Pinpoint the cell where the given text exists, returning its [x, y] midpoint coordinate. 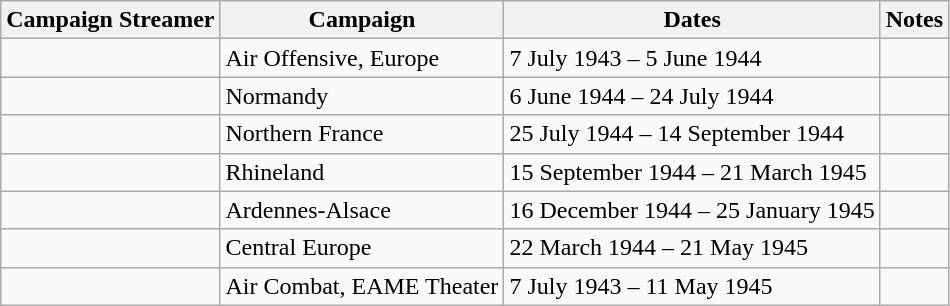
Campaign Streamer [110, 20]
Ardennes-Alsace [362, 210]
Northern France [362, 134]
Dates [692, 20]
Notes [914, 20]
7 July 1943 – 11 May 1945 [692, 286]
Central Europe [362, 248]
7 July 1943 – 5 June 1944 [692, 58]
22 March 1944 – 21 May 1945 [692, 248]
15 September 1944 – 21 March 1945 [692, 172]
25 July 1944 – 14 September 1944 [692, 134]
16 December 1944 – 25 January 1945 [692, 210]
Campaign [362, 20]
Air Offensive, Europe [362, 58]
Normandy [362, 96]
Rhineland [362, 172]
Air Combat, EAME Theater [362, 286]
6 June 1944 – 24 July 1944 [692, 96]
